Search for the cell housing the specified text and yield its [X, Y] center coordinate. 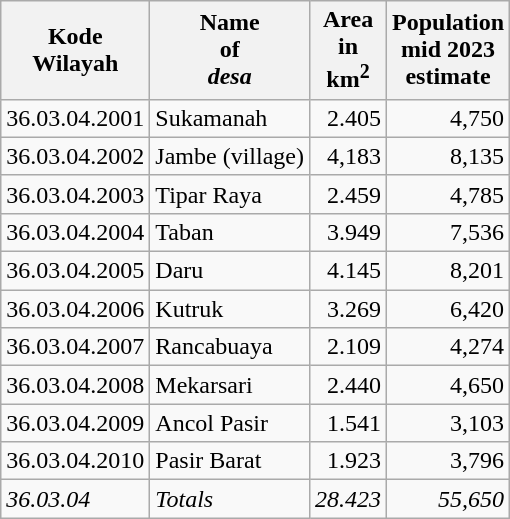
Tipar Raya [230, 194]
28.423 [348, 499]
4,750 [448, 118]
3.269 [348, 309]
36.03.04.2006 [76, 309]
4,274 [448, 347]
1.923 [348, 461]
Area in km2 [348, 50]
7,536 [448, 232]
8,201 [448, 271]
Ancol Pasir [230, 423]
Kode Wilayah [76, 50]
Populationmid 2023estimate [448, 50]
4,183 [348, 156]
4,650 [448, 385]
3,796 [448, 461]
36.03.04.2005 [76, 271]
4.145 [348, 271]
2.109 [348, 347]
Pasir Barat [230, 461]
36.03.04.2010 [76, 461]
2.405 [348, 118]
1.541 [348, 423]
Daru [230, 271]
3,103 [448, 423]
3.949 [348, 232]
Mekarsari [230, 385]
55,650 [448, 499]
2.459 [348, 194]
36.03.04.2009 [76, 423]
36.03.04 [76, 499]
Rancabuaya [230, 347]
8,135 [448, 156]
2.440 [348, 385]
Jambe (village) [230, 156]
36.03.04.2001 [76, 118]
4,785 [448, 194]
Nameof desa [230, 50]
36.03.04.2004 [76, 232]
36.03.04.2002 [76, 156]
36.03.04.2003 [76, 194]
Taban [230, 232]
36.03.04.2008 [76, 385]
Kutruk [230, 309]
36.03.04.2007 [76, 347]
Sukamanah [230, 118]
Totals [230, 499]
6,420 [448, 309]
